Return the (x, y) coordinate for the center point of the cell that contains the specified text.  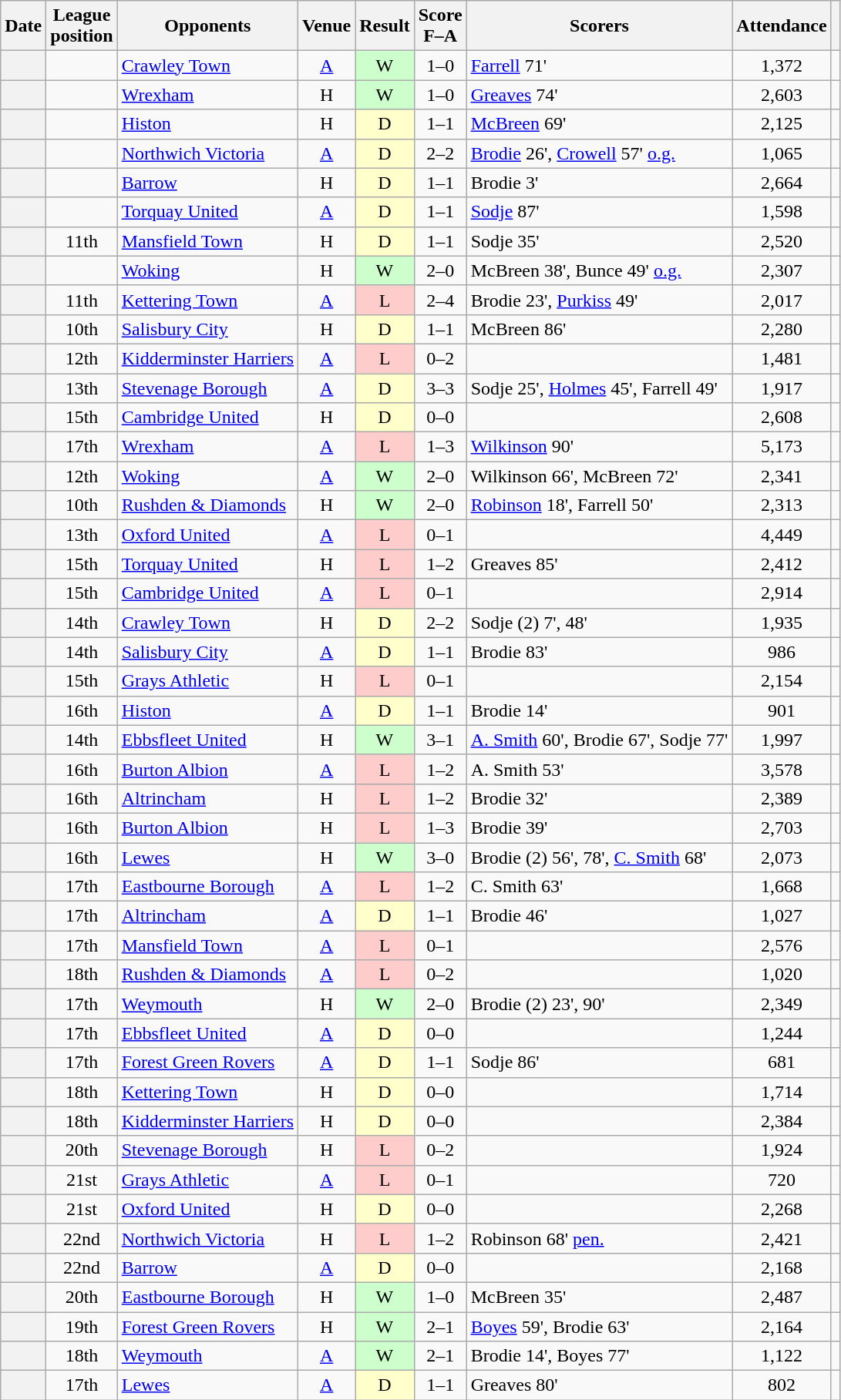
2,341 (782, 476)
2,313 (782, 505)
2,125 (782, 124)
ScoreF–A (440, 26)
2,421 (782, 1238)
Brodie 32' (600, 798)
4,449 (782, 535)
1,065 (782, 153)
Sodje 87' (600, 212)
2,268 (782, 1209)
A. Smith 53' (600, 769)
Farrell 71' (600, 65)
2,664 (782, 183)
1,027 (782, 916)
Venue (327, 26)
1,668 (782, 887)
3,578 (782, 769)
2,703 (782, 828)
Leagueposition (82, 26)
2,914 (782, 593)
A. Smith 60', Brodie 67', Sodje 77' (600, 740)
Greaves 85' (600, 564)
1,917 (782, 388)
Brodie 83' (600, 652)
Brodie (2) 23', 90' (600, 1004)
720 (782, 1180)
2,487 (782, 1297)
McBreen 86' (600, 329)
Sodje 35' (600, 241)
Wilkinson 66', McBreen 72' (600, 476)
2,349 (782, 1004)
1,935 (782, 623)
Brodie 14', Boyes 77' (600, 1356)
Greaves 74' (600, 95)
Boyes 59', Brodie 63' (600, 1326)
2,389 (782, 798)
1,997 (782, 740)
1,481 (782, 358)
C. Smith 63' (600, 887)
Brodie 46' (600, 916)
Attendance (782, 26)
Sodje 86' (600, 1063)
2,412 (782, 564)
Result (385, 26)
1,598 (782, 212)
Robinson 18', Farrell 50' (600, 505)
Wilkinson 90' (600, 447)
1,020 (782, 975)
Brodie 26', Crowell 57' o.g. (600, 153)
McBreen 38', Bunce 49' o.g. (600, 270)
Opponents (207, 26)
1,372 (782, 65)
3–3 (440, 388)
Robinson 68' pen. (600, 1238)
5,173 (782, 447)
2,520 (782, 241)
1,924 (782, 1150)
McBreen 69' (600, 124)
1,244 (782, 1033)
Sodje 25', Holmes 45', Farrell 49' (600, 388)
681 (782, 1063)
1,714 (782, 1092)
802 (782, 1385)
2,073 (782, 858)
Date (23, 26)
Brodie 23', Purkiss 49' (600, 300)
2,280 (782, 329)
2,307 (782, 270)
Scorers (600, 26)
19th (82, 1326)
Sodje (2) 7', 48' (600, 623)
2,164 (782, 1326)
McBreen 35' (600, 1297)
Brodie (2) 56', 78', C. Smith 68' (600, 858)
901 (782, 710)
2,603 (782, 95)
1,122 (782, 1356)
2,168 (782, 1267)
2,017 (782, 300)
Brodie 3' (600, 183)
2,384 (782, 1121)
Greaves 80' (600, 1385)
2,608 (782, 418)
2,576 (782, 945)
2–4 (440, 300)
3–0 (440, 858)
3–1 (440, 740)
986 (782, 652)
Brodie 14' (600, 710)
2,154 (782, 681)
Brodie 39' (600, 828)
